Determine the [x, y] coordinate at the center of the cell enclosing the given text.  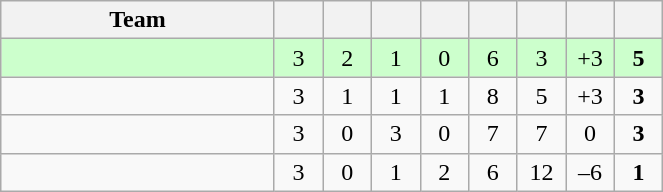
12 [542, 172]
Team [138, 20]
–6 [590, 172]
8 [494, 96]
